Determine the [X, Y] coordinate at the center of the cell enclosing the given text.  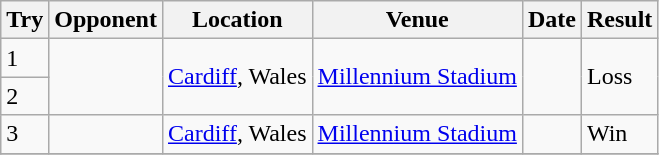
Result [619, 20]
Location [237, 20]
Loss [619, 77]
Try [25, 20]
Win [619, 134]
3 [25, 134]
Venue [417, 20]
1 [25, 58]
2 [25, 96]
Opponent [106, 20]
Date [552, 20]
